Determine the [x, y] coordinate at the center of the cell enclosing the given text.  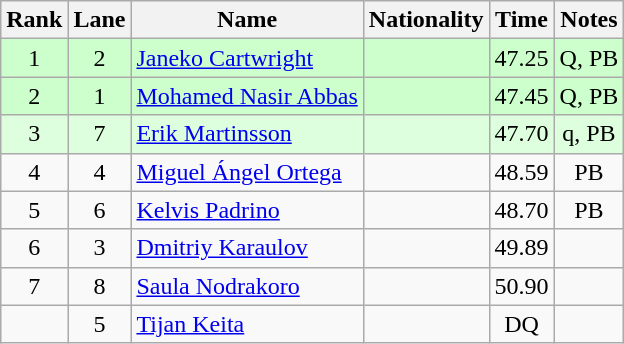
47.45 [522, 96]
49.89 [522, 248]
Miguel Ángel Ortega [247, 172]
Erik Martinsson [247, 134]
48.70 [522, 210]
Time [522, 20]
Saula Nodrakoro [247, 286]
50.90 [522, 286]
Nationality [426, 20]
47.25 [522, 58]
Janeko Cartwright [247, 58]
Rank [34, 20]
48.59 [522, 172]
q, PB [589, 134]
47.70 [522, 134]
8 [100, 286]
DQ [522, 324]
Notes [589, 20]
Mohamed Nasir Abbas [247, 96]
Dmitriy Karaulov [247, 248]
Lane [100, 20]
Kelvis Padrino [247, 210]
Tijan Keita [247, 324]
Name [247, 20]
